Output the (X, Y) coordinate of the center of the cell containing the given text.  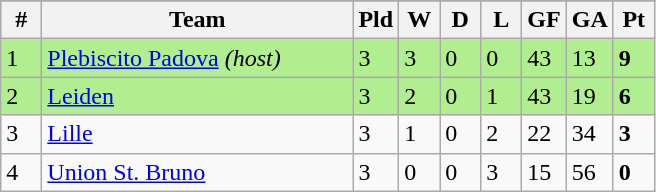
W (420, 20)
Union St. Bruno (198, 172)
GA (590, 20)
GF (544, 20)
Pt (634, 20)
D (460, 20)
# (22, 20)
34 (590, 134)
22 (544, 134)
Leiden (198, 96)
Plebiscito Padova (host) (198, 58)
9 (634, 58)
Lille (198, 134)
19 (590, 96)
Pld (376, 20)
6 (634, 96)
15 (544, 172)
Team (198, 20)
56 (590, 172)
4 (22, 172)
L (502, 20)
13 (590, 58)
